For the text-containing cell, return its midpoint in [X, Y] coordinate format. 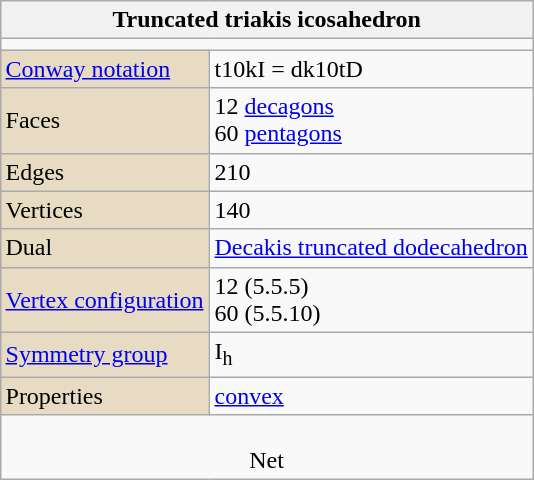
Faces [104, 120]
convex [371, 396]
Vertex configuration [104, 300]
Conway notation [104, 69]
Vertices [104, 210]
Properties [104, 396]
Symmetry group [104, 354]
Edges [104, 172]
Ih [371, 354]
210 [371, 172]
Net [266, 448]
Decakis truncated dodecahedron [371, 248]
12 decagons60 pentagons [371, 120]
12 (5.5.5)60 (5.5.10) [371, 300]
t10kI = dk10tD [371, 69]
Truncated triakis icosahedron [266, 20]
Dual [104, 248]
140 [371, 210]
